For the text-containing cell, return its midpoint in (x, y) coordinate format. 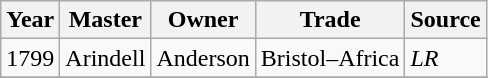
Arindell (106, 58)
1799 (30, 58)
Owner (203, 20)
Trade (330, 20)
Year (30, 20)
Source (446, 20)
LR (446, 58)
Master (106, 20)
Bristol–Africa (330, 58)
Anderson (203, 58)
